Search for the cell housing the specified text and yield its [x, y] center coordinate. 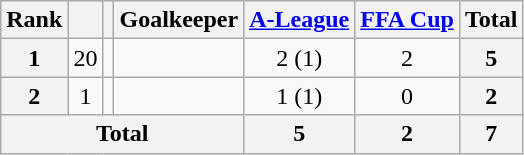
FFA Cup [408, 20]
7 [491, 134]
Goalkeeper [179, 20]
A-League [300, 20]
0 [408, 96]
1 (1) [300, 96]
Rank [34, 20]
20 [86, 58]
2 (1) [300, 58]
